Detect which cell encompasses the target text, then output its (X, Y) center coordinate. 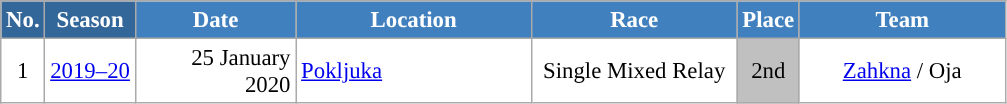
2nd (768, 72)
1 (23, 72)
Date (216, 20)
25 January 2020 (216, 72)
Season (90, 20)
Location (414, 20)
Pokljuka (414, 72)
Zahkna / Oja (902, 72)
Team (902, 20)
2019–20 (90, 72)
No. (23, 20)
Race (634, 20)
Place (768, 20)
Single Mixed Relay (634, 72)
